Locate the cell with the specified text and output its (x, y) center coordinate. 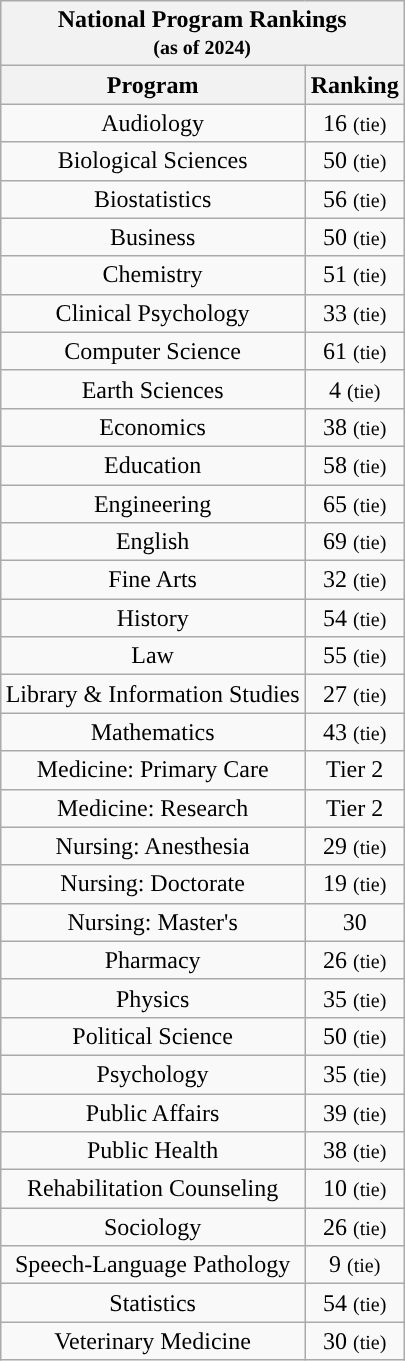
16 (tie) (354, 123)
Earth Sciences (152, 389)
English (152, 542)
27 (tie) (354, 694)
History (152, 618)
9 (tie) (354, 1265)
Audiology (152, 123)
Chemistry (152, 275)
19 (tie) (354, 884)
Program (152, 85)
Law (152, 656)
Public Affairs (152, 1113)
Veterinary Medicine (152, 1341)
Education (152, 465)
51 (tie) (354, 275)
Business (152, 237)
Speech-Language Pathology (152, 1265)
Biological Sciences (152, 161)
33 (tie) (354, 313)
Medicine: Primary Care (152, 770)
Psychology (152, 1074)
10 (tie) (354, 1189)
29 (tie) (354, 846)
30 (tie) (354, 1341)
32 (tie) (354, 580)
Fine Arts (152, 580)
Rehabilitation Counseling (152, 1189)
Statistics (152, 1303)
Biostatistics (152, 199)
69 (tie) (354, 542)
Economics (152, 427)
Sociology (152, 1227)
Pharmacy (152, 960)
Public Health (152, 1151)
Political Science (152, 1036)
Nursing: Anesthesia (152, 846)
National Program Rankings(as of 2024) (202, 34)
Ranking (354, 85)
56 (tie) (354, 199)
Nursing: Master's (152, 922)
Computer Science (152, 351)
65 (tie) (354, 503)
Physics (152, 998)
Clinical Psychology (152, 313)
55 (tie) (354, 656)
Library & Information Studies (152, 694)
Engineering (152, 503)
Mathematics (152, 732)
39 (tie) (354, 1113)
58 (tie) (354, 465)
Nursing: Doctorate (152, 884)
30 (354, 922)
43 (tie) (354, 732)
4 (tie) (354, 389)
61 (tie) (354, 351)
Medicine: Research (152, 808)
